Capture the cell that displays the provided text and extract its (X, Y) central coordinate. 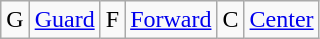
F (112, 20)
Center (282, 20)
G (15, 20)
C (230, 20)
Guard (64, 20)
Forward (171, 20)
